Capture the cell that displays the provided text and extract its [x, y] central coordinate. 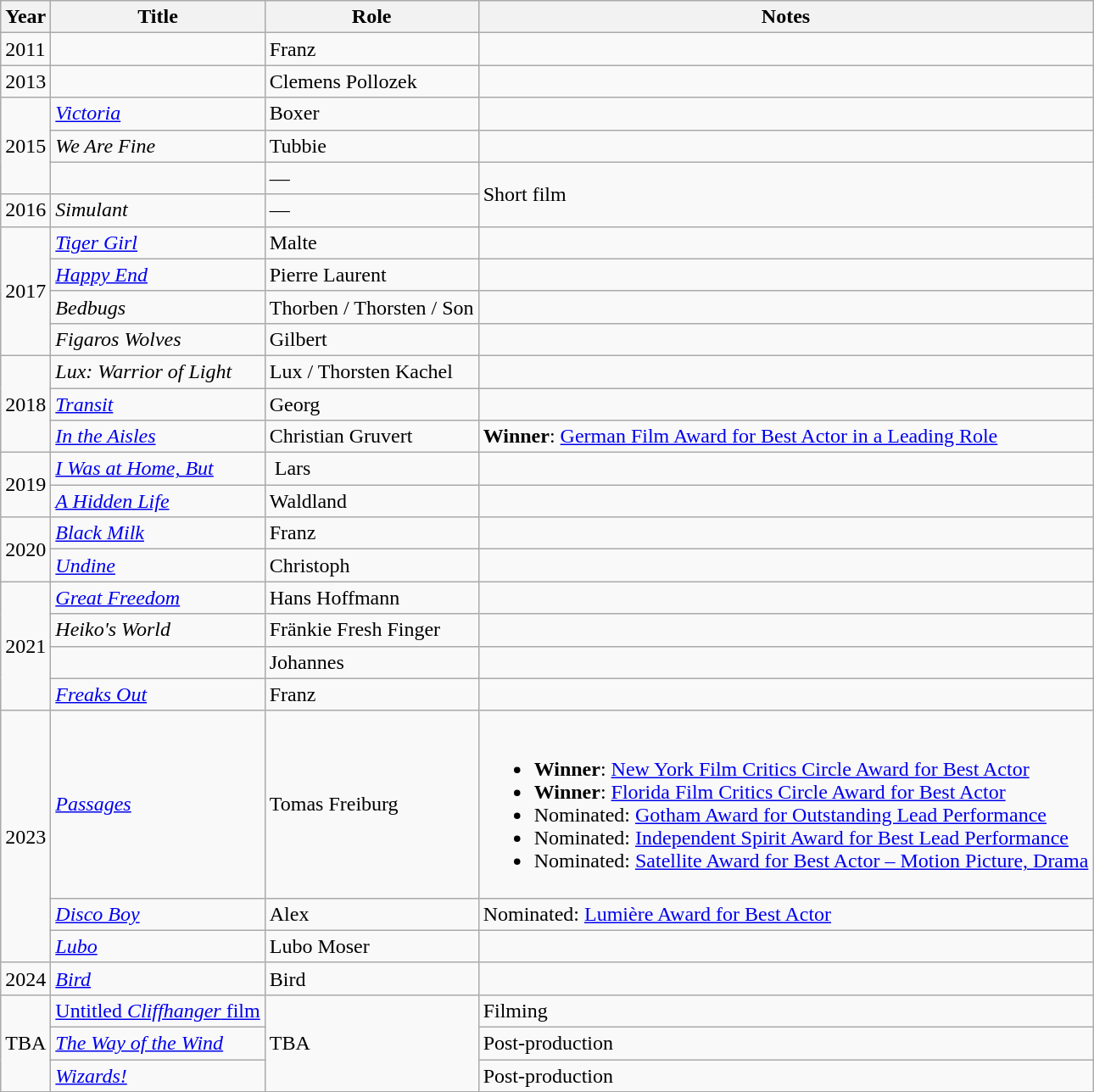
Role [371, 17]
2011 [25, 49]
Gilbert [371, 339]
Happy End [158, 275]
Tomas Freiburg [371, 804]
Winner: German Film Award for Best Actor in a Leading Role [785, 437]
Clemens Pollozek [371, 81]
2020 [25, 549]
Disco Boy [158, 914]
In the Aisles [158, 437]
Lars [371, 469]
Undine [158, 565]
We Are Fine [158, 146]
Simulant [158, 210]
Fränkie Fresh Finger [371, 630]
2023 [25, 836]
Heiko's World [158, 630]
Short film [785, 194]
Untitled Cliffhanger film [158, 1011]
A Hidden Life [158, 501]
Passages [158, 804]
Nominated: Lumière Award for Best Actor [785, 914]
Tiger Girl [158, 242]
The Way of the Wind [158, 1043]
Bedbugs [158, 307]
Lubo [158, 946]
Lux: Warrior of Light [158, 371]
Boxer [371, 114]
Lubo Moser [371, 946]
Malte [371, 242]
Filming [785, 1011]
Hans Hoffmann [371, 598]
2018 [25, 404]
Lux / Thorsten Kachel [371, 371]
Title [158, 17]
2013 [25, 81]
2017 [25, 291]
Tubbie [371, 146]
2024 [25, 978]
Black Milk [158, 533]
2021 [25, 646]
I Was at Home, But [158, 469]
2016 [25, 210]
2015 [25, 146]
Freaks Out [158, 694]
Year [25, 17]
Thorben / Thorsten / Son [371, 307]
Christoph [371, 565]
Alex [371, 914]
Figaros Wolves [158, 339]
Pierre Laurent [371, 275]
Georg [371, 404]
Johannes [371, 662]
Waldland [371, 501]
Great Freedom [158, 598]
Transit [158, 404]
Victoria [158, 114]
Christian Gruvert [371, 437]
2019 [25, 485]
Notes [785, 17]
Wizards! [158, 1076]
